Capture the cell that displays the provided text and extract its (x, y) central coordinate. 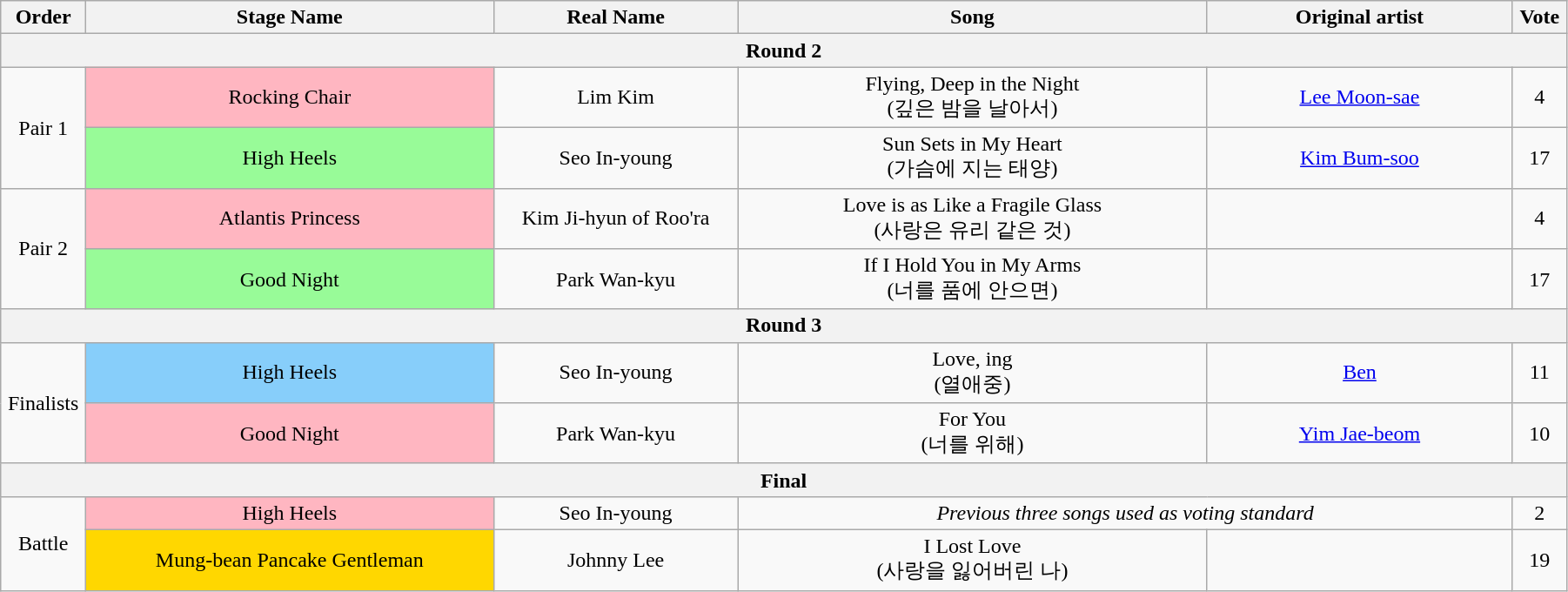
19 (1539, 560)
Round 3 (784, 326)
Finalists (44, 402)
For You(너를 위해) (973, 434)
Original artist (1359, 17)
I Lost Love(사랑을 잃어버린 나) (973, 560)
Flying, Deep in the Night(깊은 밤을 날아서) (973, 98)
Kim Bum-soo (1359, 158)
If I Hold You in My Arms(너를 품에 안으면) (973, 279)
2 (1539, 513)
Kim Ji-hyun of Roo'ra (616, 219)
Order (44, 17)
10 (1539, 434)
Mung-bean Pancake Gentleman (290, 560)
11 (1539, 373)
Sun Sets in My Heart(가슴에 지는 태양) (973, 158)
Pair 1 (44, 127)
Previous three songs used as voting standard (1125, 513)
Vote (1539, 17)
Atlantis Princess (290, 219)
Pair 2 (44, 249)
Song (973, 17)
Lee Moon-sae (1359, 98)
Real Name (616, 17)
Johnny Lee (616, 560)
Rocking Chair (290, 98)
Love is as Like a Fragile Glass(사랑은 유리 같은 것) (973, 219)
Ben (1359, 373)
Final (784, 480)
Battle (44, 543)
Yim Jae-beom (1359, 434)
Round 2 (784, 50)
Stage Name (290, 17)
Lim Kim (616, 98)
Love, ing(열애중) (973, 373)
